For the text-containing cell, return its midpoint in [X, Y] coordinate format. 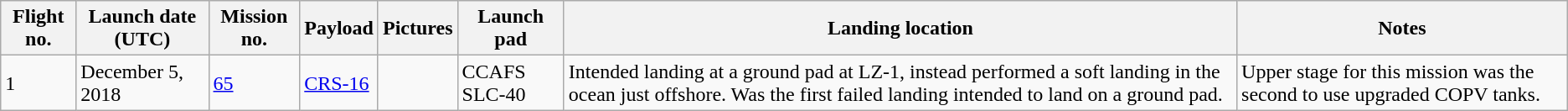
Mission no. [255, 29]
Notes [1402, 29]
Launch date (UTC) [142, 29]
CRS-16 [339, 82]
December 5, 2018 [142, 82]
65 [255, 82]
Upper stage for this mission was the second to use upgraded COPV tanks. [1402, 82]
1 [39, 82]
CCAFS SLC-40 [511, 82]
Pictures [417, 29]
Landing location [900, 29]
Payload [339, 29]
Flight no. [39, 29]
Launch pad [511, 29]
